From the cell containing the given text, extract its center point as (x, y) coordinate. 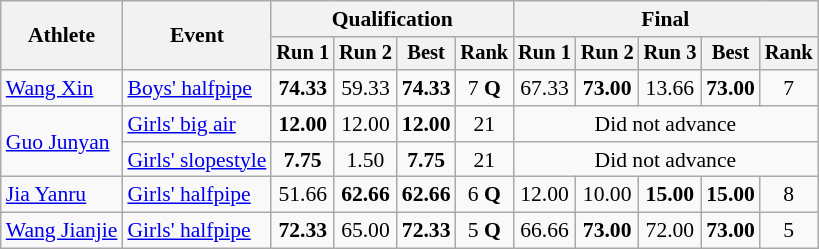
5 Q (485, 231)
Final (665, 19)
72.00 (670, 231)
7 Q (485, 88)
Jia Yanru (62, 195)
Girls' slopestyle (196, 160)
13.66 (670, 88)
Athlete (62, 36)
10.00 (608, 195)
Guo Junyan (62, 142)
Wang Jianjie (62, 231)
67.33 (544, 88)
59.33 (366, 88)
8 (789, 195)
7 (789, 88)
Run 3 (670, 54)
Wang Xin (62, 88)
1.50 (366, 160)
Qualification (392, 19)
5 (789, 231)
Boys' halfpipe (196, 88)
65.00 (366, 231)
6 Q (485, 195)
51.66 (302, 195)
66.66 (544, 231)
Girls' big air (196, 124)
Event (196, 36)
